Return the (X, Y) coordinate for the center point of the cell that contains the specified text.  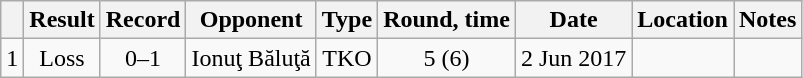
Round, time (447, 20)
TKO (346, 58)
Loss (62, 58)
Opponent (251, 20)
2 Jun 2017 (573, 58)
0–1 (143, 58)
Type (346, 20)
Result (62, 20)
Record (143, 20)
5 (6) (447, 58)
Notes (768, 20)
Date (573, 20)
1 (12, 58)
Ionuţ Băluţă (251, 58)
Location (683, 20)
